Provide the (X, Y) coordinate of the cell's center where the given text is located.  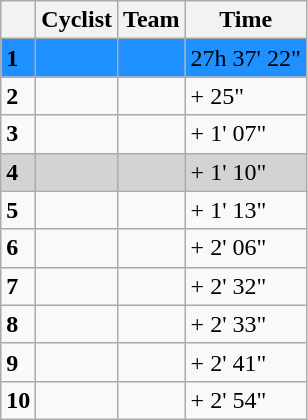
+ 2' 41" (246, 362)
Cyclist (77, 20)
6 (18, 248)
5 (18, 210)
Team (152, 20)
2 (18, 96)
4 (18, 172)
7 (18, 286)
9 (18, 362)
1 (18, 58)
+ 1' 07" (246, 134)
+ 1' 10" (246, 172)
10 (18, 400)
+ 1' 13" (246, 210)
+ 2' 54" (246, 400)
+ 2' 06" (246, 248)
8 (18, 324)
+ 2' 32" (246, 286)
27h 37' 22" (246, 58)
+ 2' 33" (246, 324)
3 (18, 134)
+ 25" (246, 96)
Time (246, 20)
